Extract the (x, y) coordinate from the center of the cell holding the provided text.  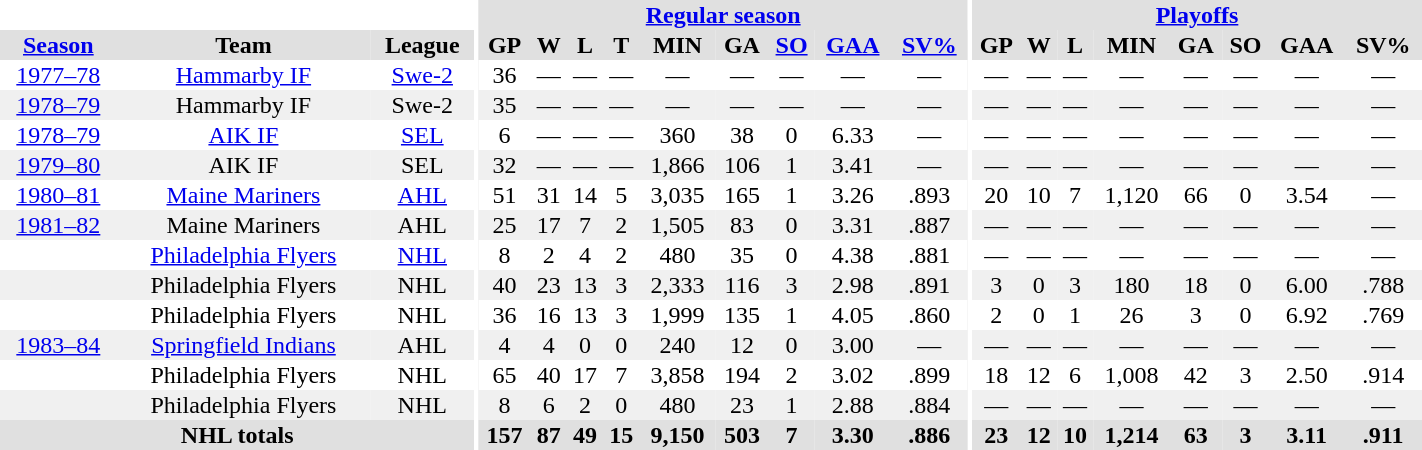
Season (58, 45)
6.00 (1307, 285)
.769 (1383, 315)
.911 (1383, 435)
51 (504, 195)
65 (504, 375)
194 (742, 375)
NHL totals (237, 435)
Regular season (723, 15)
15 (621, 435)
9,150 (677, 435)
1,120 (1131, 195)
3.00 (853, 345)
1,866 (677, 165)
49 (585, 435)
Springfield Indians (244, 345)
Playoffs (1197, 15)
3.41 (853, 165)
3.54 (1307, 195)
165 (742, 195)
3.31 (853, 225)
66 (1196, 195)
1,214 (1131, 435)
87 (549, 435)
3.02 (853, 375)
32 (504, 165)
.899 (930, 375)
26 (1131, 315)
42 (1196, 375)
38 (742, 135)
240 (677, 345)
1,999 (677, 315)
6.92 (1307, 315)
1983–84 (58, 345)
.860 (930, 315)
6.33 (853, 135)
4.38 (853, 255)
.788 (1383, 285)
16 (549, 315)
1,008 (1131, 375)
25 (504, 225)
180 (1131, 285)
.884 (930, 405)
135 (742, 315)
3.11 (1307, 435)
83 (742, 225)
5 (621, 195)
31 (549, 195)
1980–81 (58, 195)
3,858 (677, 375)
1977–78 (58, 75)
106 (742, 165)
14 (585, 195)
3.30 (853, 435)
116 (742, 285)
T (621, 45)
.881 (930, 255)
63 (1196, 435)
360 (677, 135)
.887 (930, 225)
1981–82 (58, 225)
2,333 (677, 285)
League (422, 45)
1979–80 (58, 165)
3.26 (853, 195)
2.98 (853, 285)
.893 (930, 195)
4.05 (853, 315)
Team (244, 45)
2.50 (1307, 375)
503 (742, 435)
.886 (930, 435)
3,035 (677, 195)
1,505 (677, 225)
2.88 (853, 405)
20 (996, 195)
157 (504, 435)
.914 (1383, 375)
.891 (930, 285)
